Return [x, y] of the center of cell containing provided text 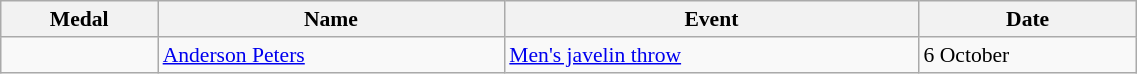
Medal [80, 19]
Men's javelin throw [711, 55]
Name [332, 19]
Date [1027, 19]
Anderson Peters [332, 55]
6 October [1027, 55]
Event [711, 19]
